Provide the (x, y) coordinate of the cell's center where the given text is located.  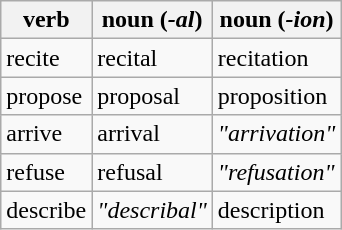
recite (46, 58)
refuse (46, 172)
noun (-ion) (276, 20)
arrive (46, 134)
propose (46, 96)
description (276, 210)
refusal (152, 172)
recitation (276, 58)
recital (152, 58)
proposal (152, 96)
verb (46, 20)
"arrivation" (276, 134)
arrival (152, 134)
noun (-al) (152, 20)
"refusation" (276, 172)
describe (46, 210)
"describal" (152, 210)
proposition (276, 96)
